Return the (x, y) coordinate for the center point of the cell that contains the specified text.  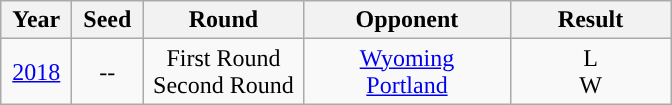
2018 (36, 72)
Seed (108, 20)
Wyoming Portland (407, 72)
Year (36, 20)
Result (590, 20)
First Round Second Round (224, 72)
Round (224, 20)
-- (108, 72)
Opponent (407, 20)
LW (590, 72)
